Scan for the cell matching the given text and deliver its (X, Y) coordinate at center. 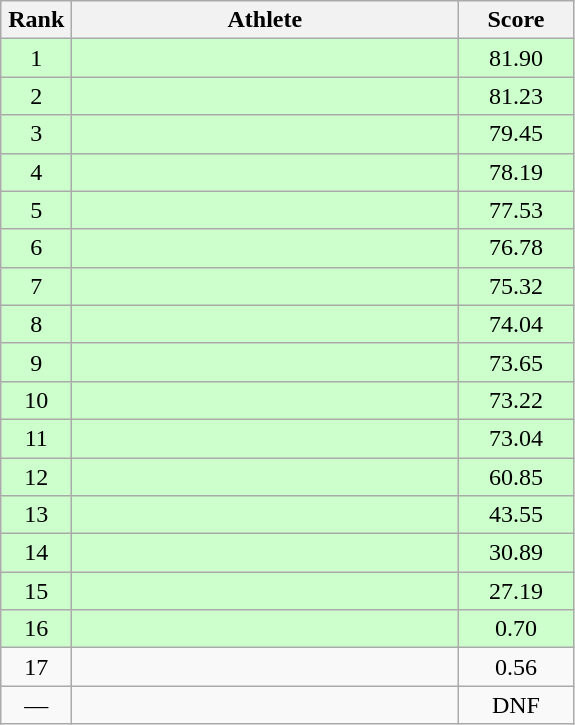
1 (36, 58)
13 (36, 515)
77.53 (516, 210)
75.32 (516, 286)
Score (516, 20)
0.56 (516, 667)
81.90 (516, 58)
7 (36, 286)
4 (36, 172)
81.23 (516, 96)
Athlete (265, 20)
5 (36, 210)
78.19 (516, 172)
10 (36, 400)
Rank (36, 20)
73.04 (516, 438)
15 (36, 591)
73.65 (516, 362)
60.85 (516, 477)
14 (36, 553)
2 (36, 96)
8 (36, 324)
6 (36, 248)
30.89 (516, 553)
3 (36, 134)
DNF (516, 705)
0.70 (516, 629)
43.55 (516, 515)
27.19 (516, 591)
12 (36, 477)
— (36, 705)
17 (36, 667)
76.78 (516, 248)
74.04 (516, 324)
16 (36, 629)
79.45 (516, 134)
11 (36, 438)
9 (36, 362)
73.22 (516, 400)
